Determine the [X, Y] coordinate at the center of the cell enclosing the given text.  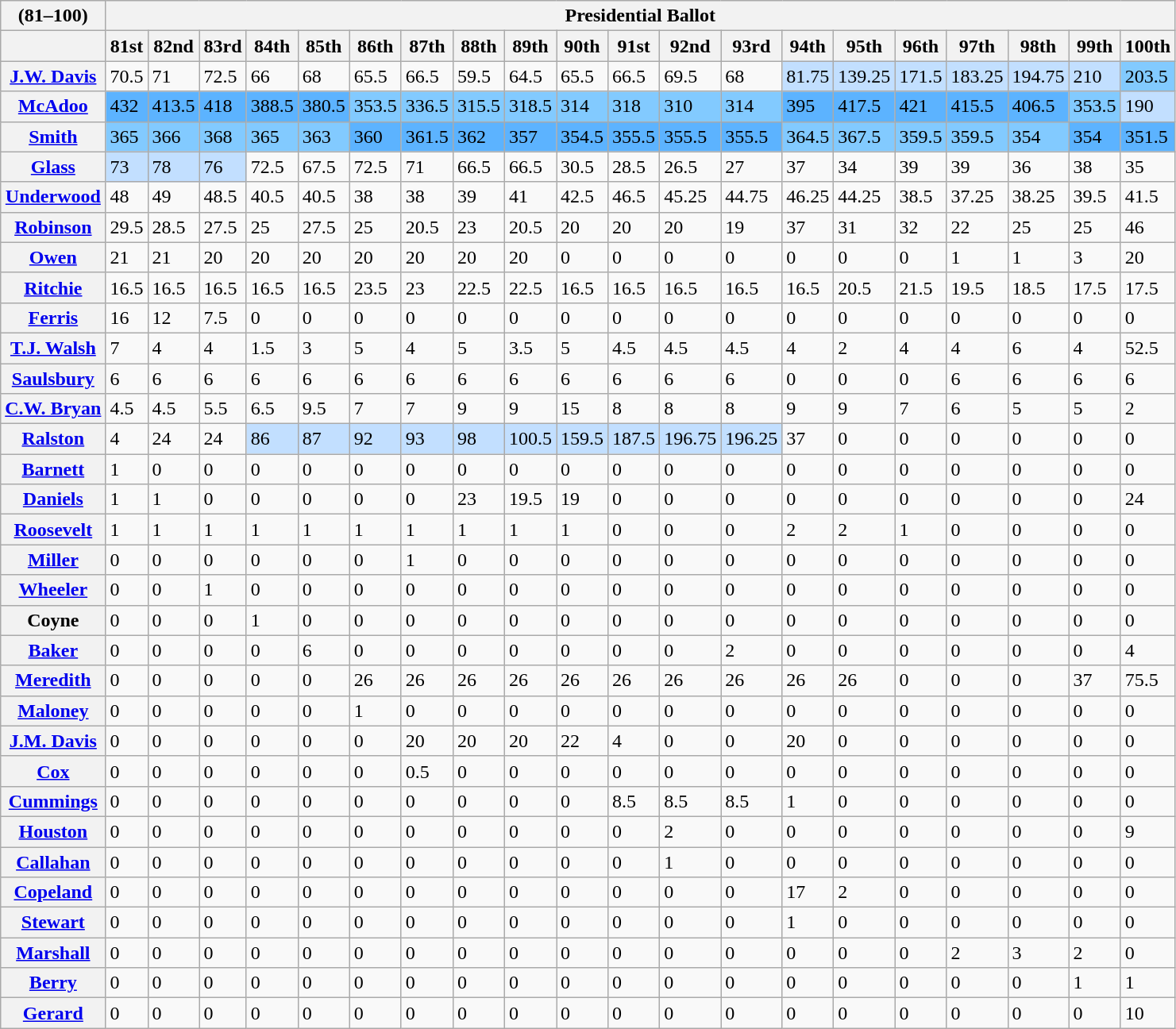
76 [222, 167]
Roosevelt [53, 530]
66 [272, 76]
418 [222, 106]
Callahan [53, 861]
Ritchie [53, 287]
357 [530, 137]
38.5 [921, 197]
Baker [53, 650]
89th [530, 46]
15 [583, 409]
354.5 [583, 137]
Stewart [53, 923]
44.25 [864, 197]
388.5 [272, 106]
30.5 [583, 167]
99th [1094, 46]
9.5 [324, 409]
95th [864, 46]
96th [921, 46]
81st [127, 46]
Miller [53, 560]
395 [808, 106]
159.5 [583, 439]
91st [634, 46]
85th [324, 46]
97th [977, 46]
87 [324, 439]
46 [1147, 227]
83rd [222, 46]
Berry [53, 983]
310 [691, 106]
5.5 [222, 409]
0.5 [427, 771]
J.M. Davis [53, 741]
82nd [173, 46]
26.5 [691, 167]
366 [173, 137]
67.5 [324, 167]
86 [272, 439]
Underwood [53, 197]
86th [375, 46]
Maloney [53, 711]
92 [375, 439]
Presidential Ballot [640, 16]
Houston [53, 831]
31 [864, 227]
41 [530, 197]
351.5 [1147, 137]
363 [324, 137]
35 [1147, 167]
Marshall [53, 953]
364.5 [808, 137]
39.5 [1094, 197]
415.5 [977, 106]
Robinson [53, 227]
10 [1147, 1013]
Gerard [53, 1013]
48 [127, 197]
32 [921, 227]
45.25 [691, 197]
360 [375, 137]
Ferris [53, 318]
7.5 [222, 318]
73 [127, 167]
84th [272, 46]
T.J. Walsh [53, 348]
88th [478, 46]
Cox [53, 771]
93rd [751, 46]
23.5 [375, 287]
367.5 [864, 137]
Daniels [53, 499]
16 [127, 318]
380.5 [324, 106]
432 [127, 106]
171.5 [921, 76]
Cummings [53, 801]
196.75 [691, 439]
49 [173, 197]
368 [222, 137]
90th [583, 46]
C.W. Bryan [53, 409]
318 [634, 106]
J.W. Davis [53, 76]
36 [1039, 167]
1.5 [272, 348]
362 [478, 137]
34 [864, 167]
Barnett [53, 469]
203.5 [1147, 76]
27 [751, 167]
52.5 [1147, 348]
194.75 [1039, 76]
Glass [53, 167]
38.25 [1039, 197]
81.75 [808, 76]
Saulsbury [53, 379]
98 [478, 439]
210 [1094, 76]
139.25 [864, 76]
315.5 [478, 106]
98th [1039, 46]
McAdoo [53, 106]
18.5 [1039, 287]
93 [427, 439]
196.25 [751, 439]
70.5 [127, 76]
Owen [53, 257]
3.5 [530, 348]
183.25 [977, 76]
(81–100) [53, 16]
336.5 [427, 106]
78 [173, 167]
Meredith [53, 680]
187.5 [634, 439]
Wheeler [53, 590]
406.5 [1039, 106]
417.5 [864, 106]
361.5 [427, 137]
421 [921, 106]
46.25 [808, 197]
94th [808, 46]
69.5 [691, 76]
92nd [691, 46]
87th [427, 46]
17 [808, 892]
48.5 [222, 197]
42.5 [583, 197]
46.5 [634, 197]
64.5 [530, 76]
44.75 [751, 197]
100th [1147, 46]
75.5 [1147, 680]
Copeland [53, 892]
190 [1147, 106]
413.5 [173, 106]
59.5 [478, 76]
6.5 [272, 409]
Coyne [53, 620]
29.5 [127, 227]
318.5 [530, 106]
100.5 [530, 439]
Ralston [53, 439]
37.25 [977, 197]
41.5 [1147, 197]
Smith [53, 137]
12 [173, 318]
21.5 [921, 287]
